Scan for the cell matching the given text and deliver its [X, Y] coordinate at center. 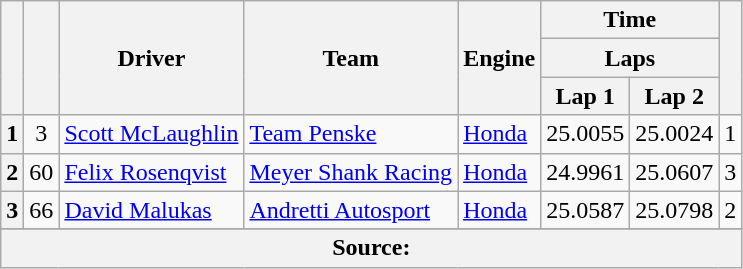
Driver [152, 58]
Team Penske [351, 134]
Source: [372, 248]
25.0024 [674, 134]
25.0798 [674, 210]
24.9961 [586, 172]
Scott McLaughlin [152, 134]
Andretti Autosport [351, 210]
Engine [500, 58]
Team [351, 58]
David Malukas [152, 210]
25.0587 [586, 210]
Meyer Shank Racing [351, 172]
25.0055 [586, 134]
Felix Rosenqvist [152, 172]
25.0607 [674, 172]
60 [42, 172]
66 [42, 210]
Lap 1 [586, 96]
Time [630, 20]
Lap 2 [674, 96]
Laps [630, 58]
